From the cell containing the given text, extract its center point as [x, y] coordinate. 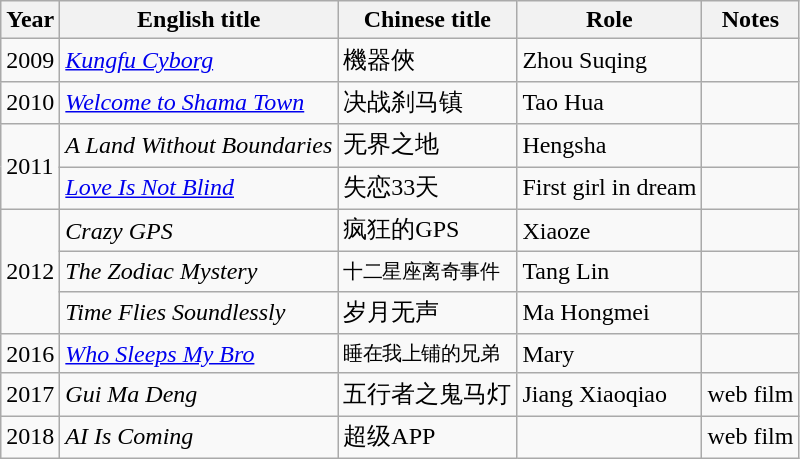
2009 [30, 60]
Notes [750, 20]
无界之地 [428, 146]
Chinese title [428, 20]
The Zodiac Mystery [199, 272]
五行者之鬼马灯 [428, 394]
Role [610, 20]
Xiaoze [610, 230]
2011 [30, 166]
機器俠 [428, 60]
失恋33天 [428, 188]
AI Is Coming [199, 438]
Jiang Xiaoqiao [610, 394]
Tao Hua [610, 102]
2010 [30, 102]
Time Flies Soundlessly [199, 312]
2012 [30, 272]
English title [199, 20]
岁月无声 [428, 312]
超级APP [428, 438]
Love Is Not Blind [199, 188]
First girl in dream [610, 188]
2018 [30, 438]
Hengsha [610, 146]
Who Sleeps My Bro [199, 354]
Tang Lin [610, 272]
2016 [30, 354]
Kungfu Cyborg [199, 60]
睡在我上铺的兄弟 [428, 354]
Crazy GPS [199, 230]
2017 [30, 394]
A Land Without Boundaries [199, 146]
Ma Hongmei [610, 312]
Gui Ma Deng [199, 394]
十二星座离奇事件 [428, 272]
Welcome to Shama Town [199, 102]
Zhou Suqing [610, 60]
疯狂的GPS [428, 230]
决战刹马镇 [428, 102]
Year [30, 20]
Mary [610, 354]
